From the cell containing the given text, extract its center point as [x, y] coordinate. 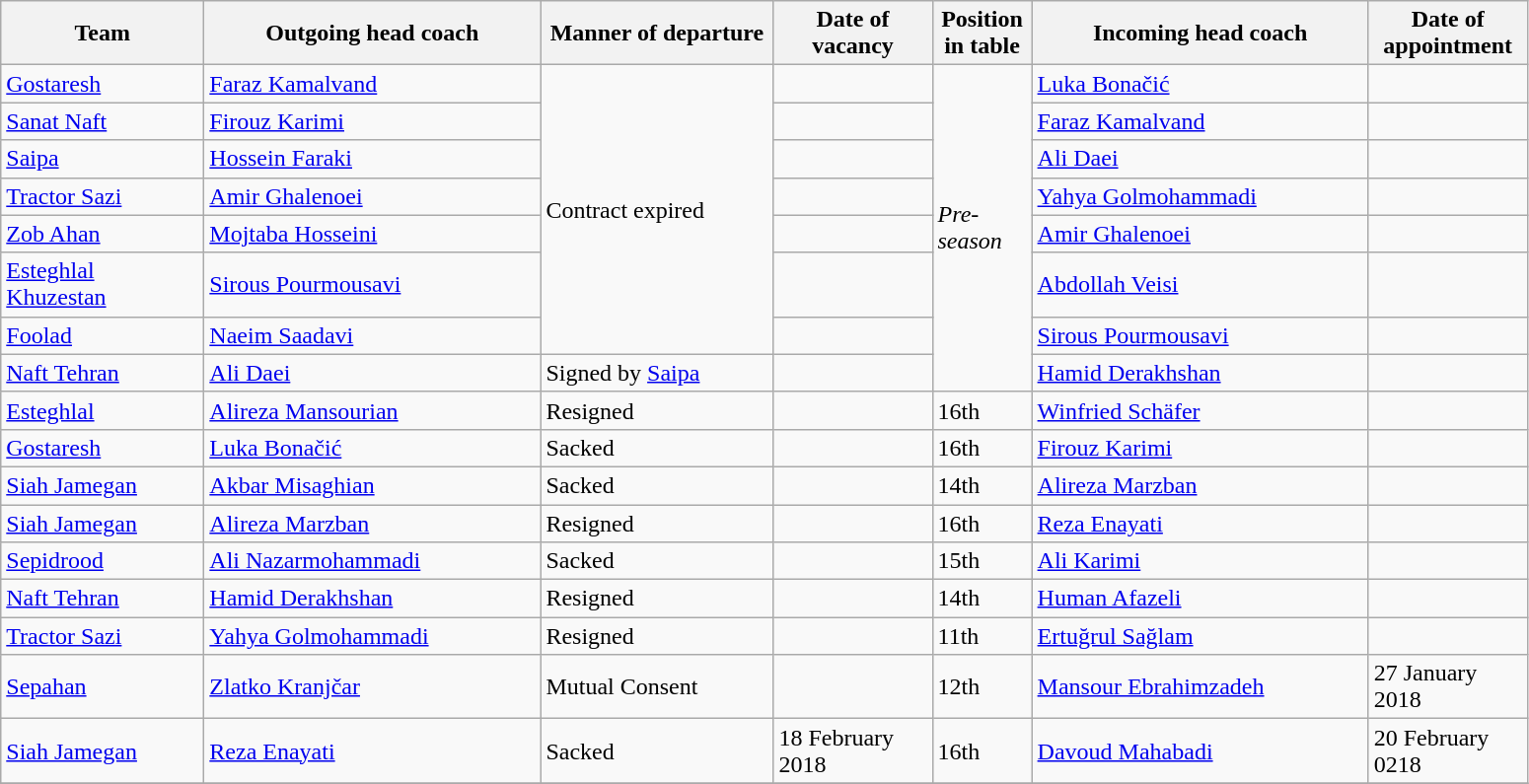
Sepidrood [103, 561]
Davoud Mahabadi [1200, 751]
Mutual Consent [657, 686]
Esteghlal Khuzestan [103, 284]
Ali Nazarmohammadi [373, 561]
Naeim Saadavi [373, 335]
Alireza Mansourian [373, 410]
20 February 0218 [1448, 751]
Esteghlal [103, 410]
Zob Ahan [103, 234]
Manner of departure [657, 34]
Mojtaba Hosseini [373, 234]
Signed by Saipa [657, 373]
Pre-season [983, 229]
Winfried Schäfer [1200, 410]
Sanat Naft [103, 121]
11th [983, 636]
Akbar Misaghian [373, 485]
12th [983, 686]
15th [983, 561]
27 January 2018 [1448, 686]
Outgoing head coach [373, 34]
Zlatko Kranjčar [373, 686]
18 February 2018 [852, 751]
Ertuğrul Sağlam [1200, 636]
Abdollah Veisi [1200, 284]
Contract expired [657, 209]
Ali Karimi [1200, 561]
Human Afazeli [1200, 599]
Team [103, 34]
Date of appointment [1448, 34]
Sepahan [103, 686]
Mansour Ebrahimzadeh [1200, 686]
Incoming head coach [1200, 34]
Hossein Faraki [373, 159]
Date of vacancy [852, 34]
Saipa [103, 159]
Foolad [103, 335]
Position in table [983, 34]
